Pinpoint the cell where the given text exists, returning its (X, Y) midpoint coordinate. 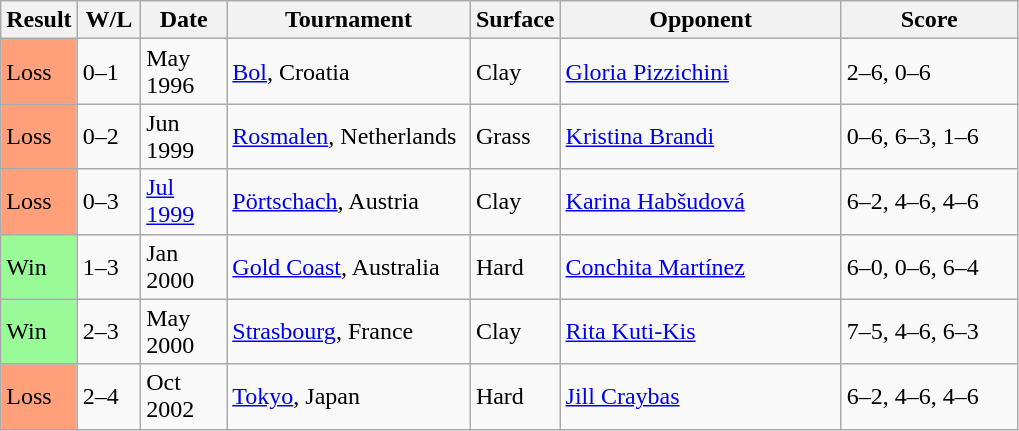
Tournament (349, 20)
Score (929, 20)
May 2000 (184, 332)
Opponent (700, 20)
2–6, 0–6 (929, 72)
Gloria Pizzichini (700, 72)
0–6, 6–3, 1–6 (929, 136)
Tokyo, Japan (349, 396)
Oct 2002 (184, 396)
W/L (109, 20)
2–4 (109, 396)
0–2 (109, 136)
Kristina Brandi (700, 136)
1–3 (109, 266)
Jill Craybas (700, 396)
Surface (515, 20)
Conchita Martínez (700, 266)
Jul 1999 (184, 202)
Gold Coast, Australia (349, 266)
2–3 (109, 332)
0–1 (109, 72)
7–5, 4–6, 6–3 (929, 332)
0–3 (109, 202)
May 1996 (184, 72)
Rita Kuti-Kis (700, 332)
Result (39, 20)
Date (184, 20)
Strasbourg, France (349, 332)
Pörtschach, Austria (349, 202)
6–0, 0–6, 6–4 (929, 266)
Grass (515, 136)
Jun 1999 (184, 136)
Rosmalen, Netherlands (349, 136)
Jan 2000 (184, 266)
Karina Habšudová (700, 202)
Bol, Croatia (349, 72)
